Locate the cell with the specified text and output its (X, Y) center coordinate. 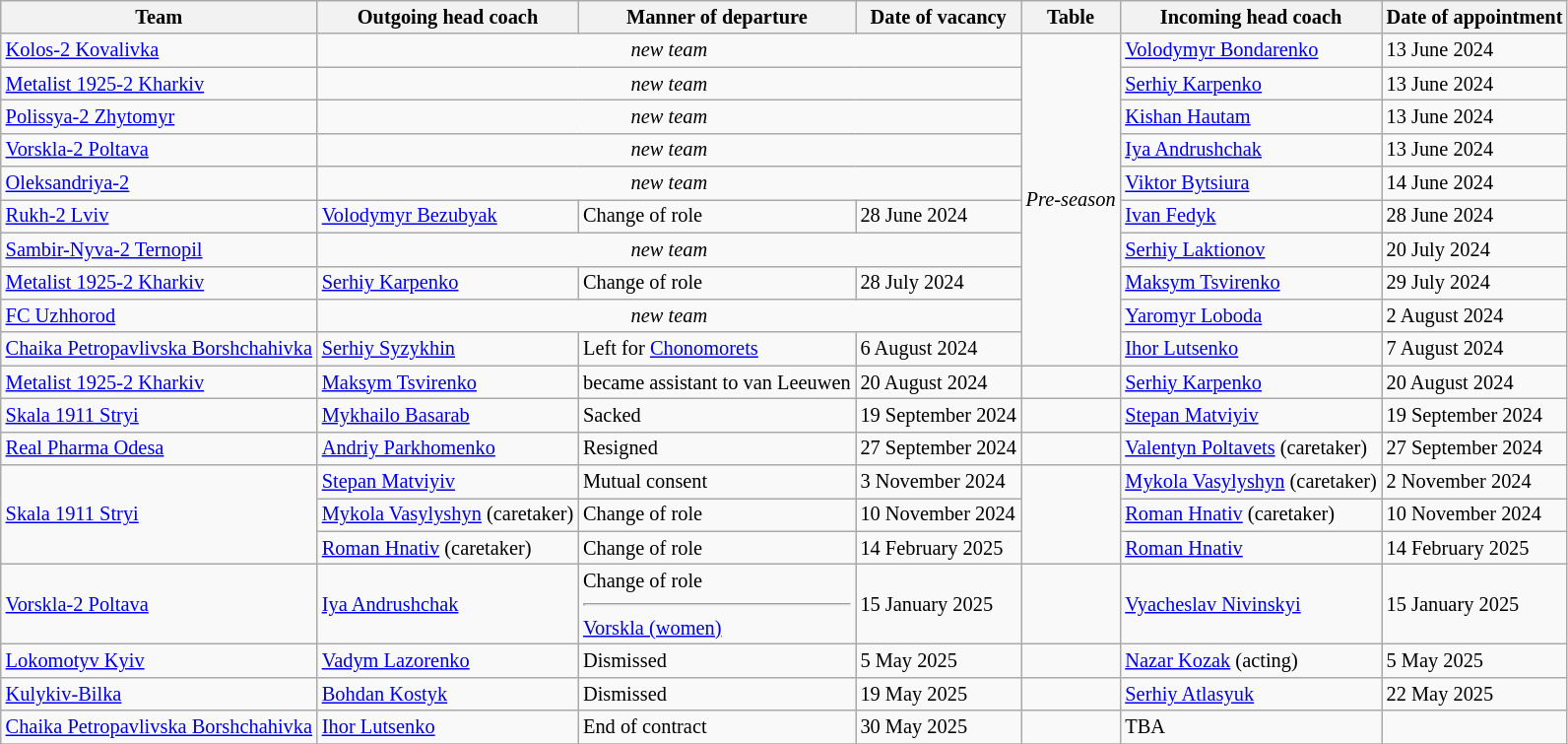
2 November 2024 (1475, 482)
Date of vacancy (939, 17)
Manner of departure (717, 17)
Pre-season (1072, 199)
Real Pharma Odesa (160, 448)
Serhiy Syzykhin (447, 349)
Yaromyr Loboda (1251, 315)
Kolos-2 Kovalivka (160, 50)
became assistant to van Leeuwen (717, 382)
Vyacheslav Nivinskyi (1251, 603)
3 November 2024 (939, 482)
Mykhailo Basarab (447, 415)
Nazar Kozak (acting) (1251, 661)
Sambir-Nyva-2 Ternopil (160, 249)
Andriy Parkhomenko (447, 448)
Volodymyr Bondarenko (1251, 50)
Bohdan Kostyk (447, 694)
Team (160, 17)
7 August 2024 (1475, 349)
Serhiy Laktionov (1251, 249)
Ivan Fedyk (1251, 216)
Oleksandriya-2 (160, 183)
19 May 2025 (939, 694)
30 May 2025 (939, 727)
Outgoing head coach (447, 17)
Kishan Hautam (1251, 116)
Change of roleVorskla (women) (717, 603)
Resigned (717, 448)
Polissya-2 Zhytomyr (160, 116)
Roman Hnativ (1251, 548)
20 July 2024 (1475, 249)
Date of appointment (1475, 17)
Vadym Lazorenko (447, 661)
Rukh-2 Lviv (160, 216)
6 August 2024 (939, 349)
Valentyn Poltavets (caretaker) (1251, 448)
Sacked (717, 415)
Serhiy Atlasyuk (1251, 694)
TBA (1251, 727)
Volodymyr Bezubyak (447, 216)
Mutual consent (717, 482)
Kulykiv-Bilka (160, 694)
14 June 2024 (1475, 183)
End of contract (717, 727)
28 July 2024 (939, 283)
Incoming head coach (1251, 17)
Left for Chonomorets (717, 349)
FC Uzhhorod (160, 315)
29 July 2024 (1475, 283)
Viktor Bytsiura (1251, 183)
Lokomotyv Kyiv (160, 661)
2 August 2024 (1475, 315)
Table (1072, 17)
22 May 2025 (1475, 694)
